Capture the cell that displays the provided text and extract its (x, y) central coordinate. 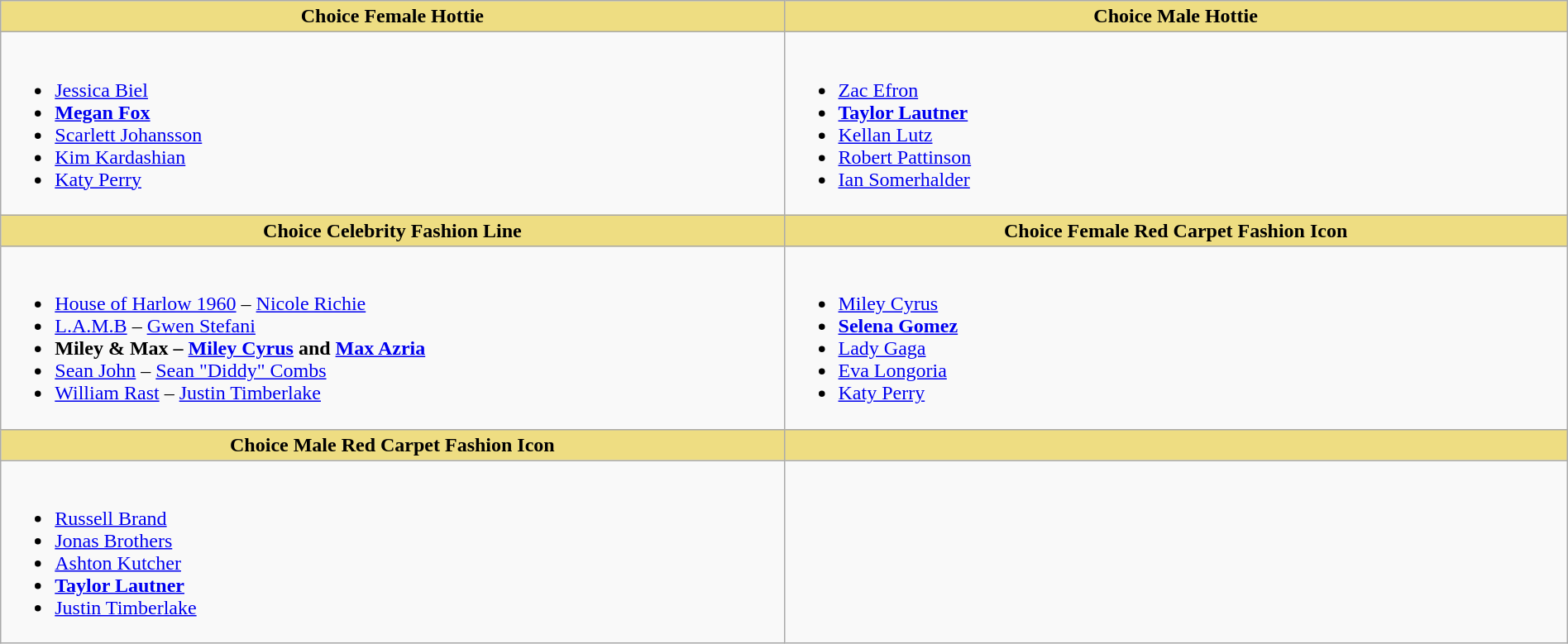
Choice Female Red Carpet Fashion Icon (1176, 231)
Zac EfronTaylor LautnerKellan LutzRobert PattinsonIan Somerhalder (1176, 124)
Russell BrandJonas BrothersAshton KutcherTaylor LautnerJustin Timberlake (392, 552)
Choice Male Hottie (1176, 17)
Choice Celebrity Fashion Line (392, 231)
Miley CyrusSelena GomezLady GagaEva LongoriaKaty Perry (1176, 337)
Choice Female Hottie (392, 17)
Choice Male Red Carpet Fashion Icon (392, 445)
Jessica BielMegan FoxScarlett JohanssonKim KardashianKaty Perry (392, 124)
